Return the (x, y) coordinate for the center point of the cell that contains the specified text.  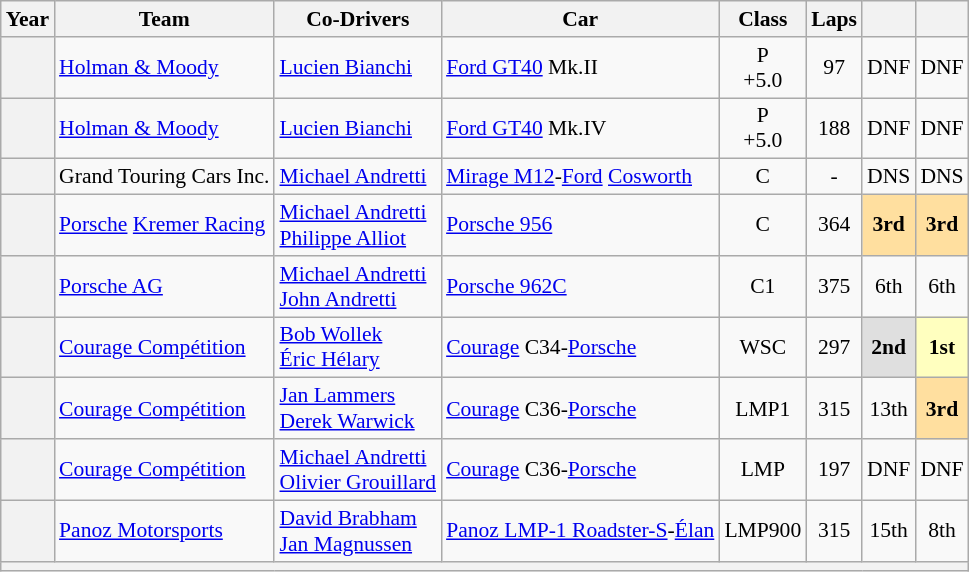
364 (834, 226)
Porsche Kremer Racing (164, 226)
Grand Touring Cars Inc. (164, 177)
David Brabham Jan Magnussen (358, 530)
Laps (834, 19)
Mirage M12-Ford Cosworth (580, 177)
Michael Andretti (358, 177)
LMP900 (762, 530)
Year (28, 19)
297 (834, 348)
Ford GT40 Mk.IV (580, 128)
Team (164, 19)
Car (580, 19)
WSC (762, 348)
15th (888, 530)
Ford GT40 Mk.II (580, 68)
Bob Wollek Éric Hélary (358, 348)
97 (834, 68)
- (834, 177)
Michael Andretti John Andretti (358, 286)
Panoz Motorsports (164, 530)
188 (834, 128)
Michael Andretti Philippe Alliot (358, 226)
Co-Drivers (358, 19)
Porsche AG (164, 286)
13th (888, 408)
Jan Lammers Derek Warwick (358, 408)
LMP1 (762, 408)
375 (834, 286)
197 (834, 470)
8th (942, 530)
2nd (888, 348)
LMP (762, 470)
Michael Andretti Olivier Grouillard (358, 470)
Courage C34-Porsche (580, 348)
Porsche 962C (580, 286)
Panoz LMP-1 Roadster-S-Élan (580, 530)
1st (942, 348)
C1 (762, 286)
Porsche 956 (580, 226)
Class (762, 19)
